Pinpoint the cell where the given text exists, returning its (X, Y) midpoint coordinate. 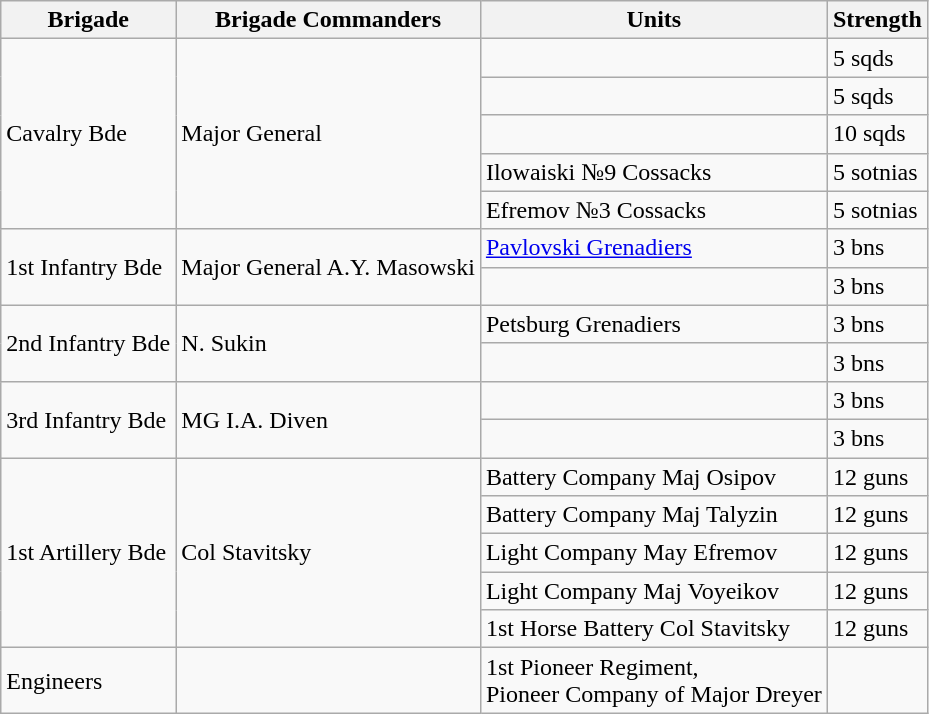
Light Company Maj Voyeikov (654, 591)
Col Stavitsky (328, 553)
Pavlovski Grenadiers (654, 248)
Brigade (88, 20)
Petsburg Grenadiers (654, 324)
Brigade Commanders (328, 20)
Major General A.Y. Masowski (328, 267)
Major General (328, 134)
2nd Infantry Bde (88, 343)
Battery Company Maj Osipov (654, 477)
Ilowaiski №9 Cossacks (654, 172)
10 sqds (877, 134)
Light Company May Efremov (654, 553)
Strength (877, 20)
N. Sukin (328, 343)
Cavalry Bde (88, 134)
Efremov №3 Cossacks (654, 210)
3rd Infantry Bde (88, 419)
MG I.A. Diven (328, 419)
1st Artillery Bde (88, 553)
1st Horse Battery Col Stavitsky (654, 629)
1st Infantry Bde (88, 267)
Units (654, 20)
Battery Company Maj Talyzin (654, 515)
1st Pioneer Regiment,Pioneer Company of Major Dreyer (654, 680)
Engineers (88, 680)
